For the text-containing cell, return its midpoint in [x, y] coordinate format. 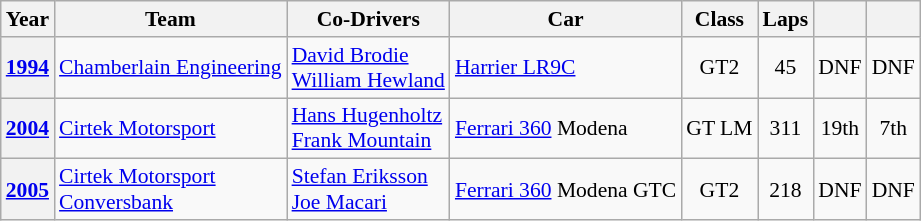
Year [28, 19]
218 [786, 190]
19th [840, 128]
GT LM [719, 128]
Cirtek Motorsport [170, 128]
2005 [28, 190]
Chamberlain Engineering [170, 68]
Cirtek Motorsport Conversbank [170, 190]
7th [894, 128]
Stefan Eriksson Joe Macari [368, 190]
Ferrari 360 Modena [566, 128]
Class [719, 19]
Co-Drivers [368, 19]
45 [786, 68]
David Brodie William Hewland [368, 68]
2004 [28, 128]
Laps [786, 19]
Harrier LR9C [566, 68]
Car [566, 19]
1994 [28, 68]
Ferrari 360 Modena GTC [566, 190]
Team [170, 19]
Hans Hugenholtz Frank Mountain [368, 128]
311 [786, 128]
